For the text-containing cell, return its midpoint in [X, Y] coordinate format. 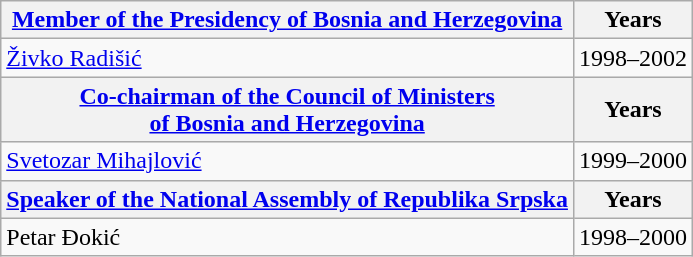
Co-chairman of the Council of Ministersof Bosnia and Herzegovina [288, 110]
Petar Đokić [288, 237]
1998–2000 [632, 237]
Speaker of the National Assembly of Republika Srpska [288, 199]
1998–2002 [632, 58]
Member of the Presidency of Bosnia and Herzegovina [288, 20]
1999–2000 [632, 161]
Živko Radišić [288, 58]
Svetozar Mihajlović [288, 161]
